For the text-containing cell, return its midpoint in (X, Y) coordinate format. 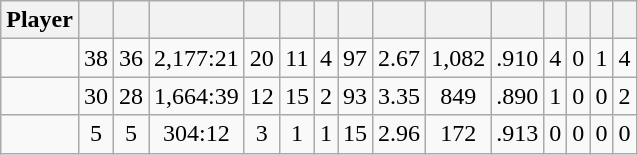
172 (458, 134)
11 (296, 58)
849 (458, 96)
.910 (518, 58)
.890 (518, 96)
1,082 (458, 58)
2.67 (400, 58)
38 (96, 58)
Player (40, 20)
2.96 (400, 134)
36 (132, 58)
3 (262, 134)
93 (356, 96)
28 (132, 96)
.913 (518, 134)
3.35 (400, 96)
304:12 (197, 134)
20 (262, 58)
1,664:39 (197, 96)
97 (356, 58)
2,177:21 (197, 58)
30 (96, 96)
12 (262, 96)
